Provide the (x, y) coordinate of the cell's center where the given text is located.  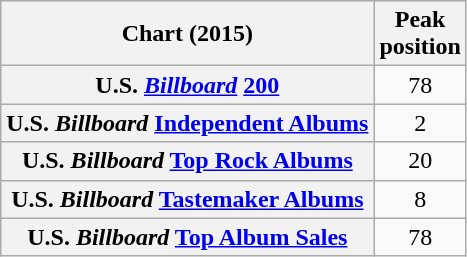
U.S. Billboard 200 (188, 85)
U.S. Billboard Top Rock Albums (188, 161)
2 (420, 123)
Chart (2015) (188, 34)
U.S. Billboard Top Album Sales (188, 237)
8 (420, 199)
Peakposition (420, 34)
U.S. Billboard Tastemaker Albums (188, 199)
U.S. Billboard Independent Albums (188, 123)
20 (420, 161)
